From the cell containing the given text, extract its center point as [X, Y] coordinate. 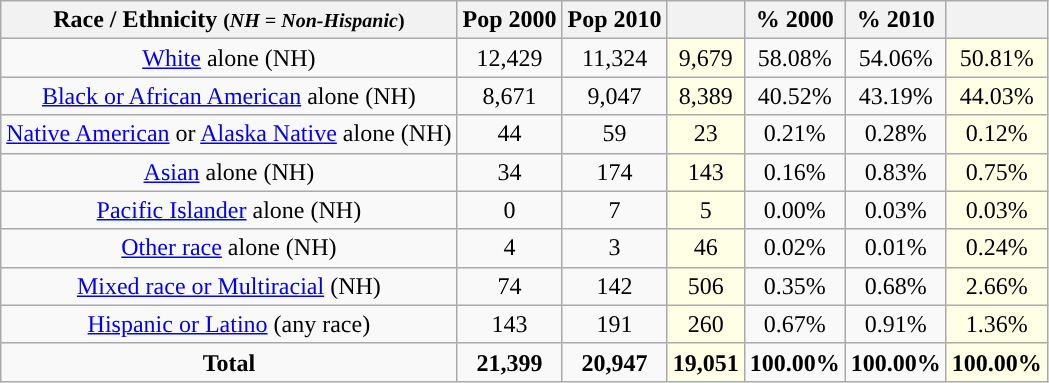
Mixed race or Multiracial (NH) [229, 286]
260 [706, 324]
4 [510, 248]
0.83% [896, 172]
Total [229, 362]
43.19% [896, 96]
50.81% [996, 58]
0.12% [996, 134]
Asian alone (NH) [229, 172]
174 [614, 172]
Race / Ethnicity (NH = Non-Hispanic) [229, 20]
Pop 2000 [510, 20]
59 [614, 134]
0.28% [896, 134]
40.52% [794, 96]
0.00% [794, 210]
0.02% [794, 248]
20,947 [614, 362]
0.01% [896, 248]
9,047 [614, 96]
191 [614, 324]
506 [706, 286]
8,389 [706, 96]
Black or African American alone (NH) [229, 96]
0.24% [996, 248]
0.35% [794, 286]
142 [614, 286]
Other race alone (NH) [229, 248]
19,051 [706, 362]
White alone (NH) [229, 58]
5 [706, 210]
Native American or Alaska Native alone (NH) [229, 134]
0.21% [794, 134]
54.06% [896, 58]
0.16% [794, 172]
Pop 2010 [614, 20]
1.36% [996, 324]
44 [510, 134]
9,679 [706, 58]
0 [510, 210]
12,429 [510, 58]
58.08% [794, 58]
0.75% [996, 172]
0.91% [896, 324]
% 2000 [794, 20]
Pacific Islander alone (NH) [229, 210]
23 [706, 134]
46 [706, 248]
2.66% [996, 286]
Hispanic or Latino (any race) [229, 324]
21,399 [510, 362]
% 2010 [896, 20]
0.67% [794, 324]
34 [510, 172]
7 [614, 210]
74 [510, 286]
44.03% [996, 96]
8,671 [510, 96]
11,324 [614, 58]
3 [614, 248]
0.68% [896, 286]
